Detect which cell encompasses the target text, then output its (x, y) center coordinate. 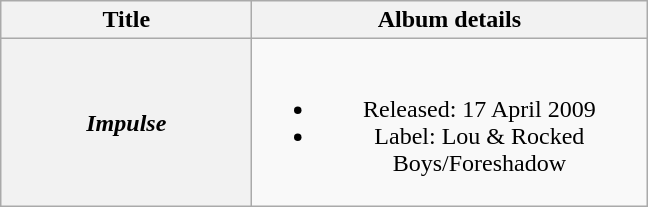
Released: 17 April 2009Label: Lou & Rocked Boys/Foreshadow (450, 122)
Title (126, 20)
Album details (450, 20)
Impulse (126, 122)
